Extract the (X, Y) coordinate from the center of the cell holding the provided text.  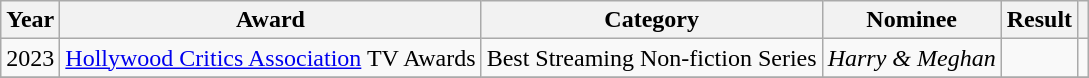
Best Streaming Non-fiction Series (652, 58)
Category (652, 20)
2023 (30, 58)
Hollywood Critics Association TV Awards (270, 58)
Harry & Meghan (912, 58)
Year (30, 20)
Nominee (912, 20)
Award (270, 20)
Result (1039, 20)
